Output the [X, Y] coordinate of the center of the cell containing the given text.  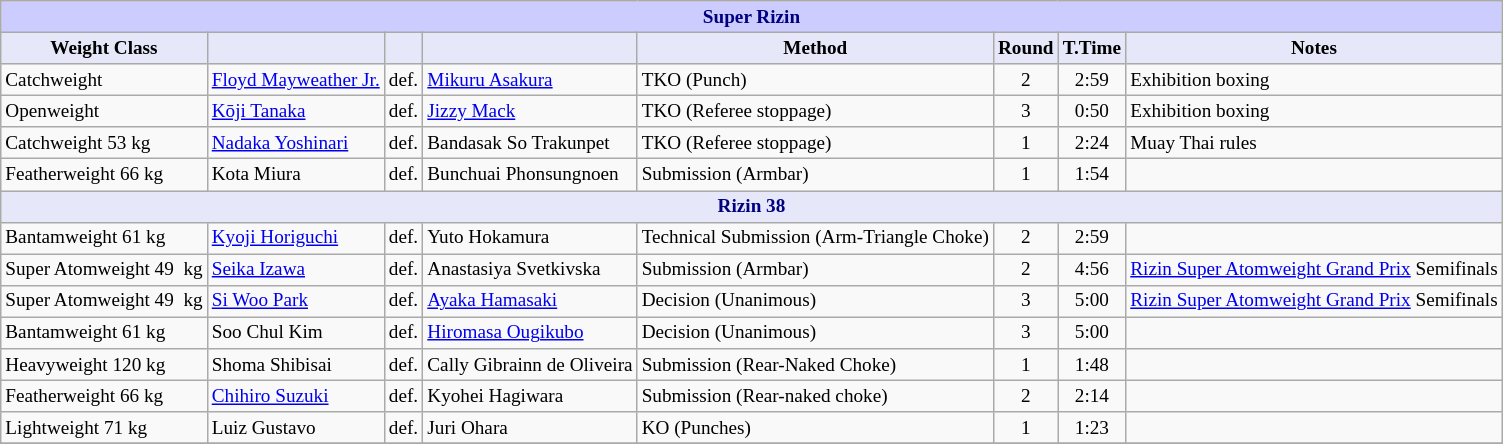
Method [815, 48]
Weight Class [104, 48]
Yuto Hokamura [530, 238]
Bandasak So Trakunpet [530, 143]
Kota Miura [296, 175]
Notes [1314, 48]
Ayaka Hamasaki [530, 301]
Floyd Mayweather Jr. [296, 80]
Kyohei Hagiwara [530, 396]
Catchweight [104, 80]
Juri Ohara [530, 428]
Mikuru Asakura [530, 80]
2:24 [1092, 143]
Rizin 38 [752, 206]
Super Rizin [752, 17]
Muay Thai rules [1314, 143]
1:23 [1092, 428]
Si Woo Park [296, 301]
Bunchuai Phonsungnoen [530, 175]
Hiromasa Ougikubo [530, 333]
Heavyweight 120 kg [104, 365]
Submission (Rear-naked choke) [815, 396]
Luiz Gustavo [296, 428]
Lightweight 71 kg [104, 428]
1:48 [1092, 365]
T.Time [1092, 48]
Jizzy Mack [530, 111]
Openweight [104, 111]
Seika Izawa [296, 270]
Shoma Shibisai [296, 365]
Technical Submission (Arm-Triangle Choke) [815, 238]
Submission (Rear-Naked Choke) [815, 365]
Kyoji Horiguchi [296, 238]
Anastasiya Svetkivska [530, 270]
4:56 [1092, 270]
TKO (Punch) [815, 80]
Catchweight 53 kg [104, 143]
Nadaka Yoshinari [296, 143]
1:54 [1092, 175]
2:14 [1092, 396]
Cally Gibrainn de Oliveira [530, 365]
Round [1026, 48]
Chihiro Suzuki [296, 396]
Kōji Tanaka [296, 111]
KO (Punches) [815, 428]
Soo Chul Kim [296, 333]
0:50 [1092, 111]
